Output the [X, Y] coordinate of the center of the cell containing the given text.  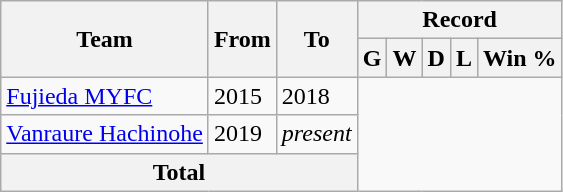
2018 [316, 96]
D [436, 58]
Record [460, 20]
2019 [242, 134]
From [242, 39]
Fujieda MYFC [105, 96]
To [316, 39]
Win % [520, 58]
Vanraure Hachinohe [105, 134]
W [404, 58]
Team [105, 39]
present [316, 134]
G [372, 58]
L [464, 58]
Total [179, 172]
2015 [242, 96]
